Search for the cell housing the specified text and yield its (X, Y) center coordinate. 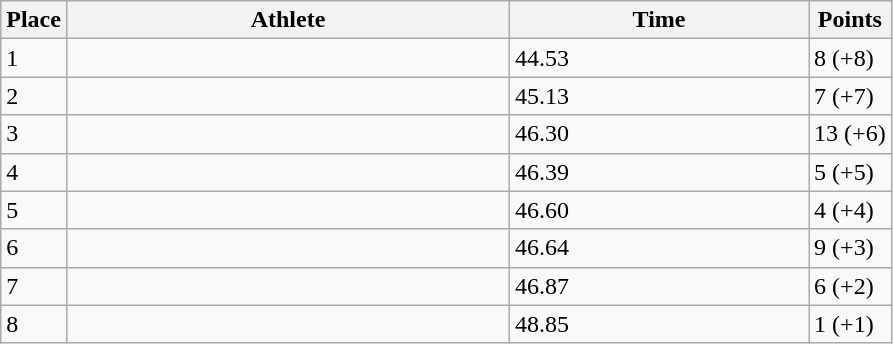
5 (34, 210)
44.53 (660, 58)
1 (34, 58)
9 (+3) (850, 248)
7 (+7) (850, 96)
6 (34, 248)
46.39 (660, 172)
Place (34, 20)
4 (+4) (850, 210)
4 (34, 172)
46.64 (660, 248)
48.85 (660, 324)
Time (660, 20)
2 (34, 96)
3 (34, 134)
8 (34, 324)
5 (+5) (850, 172)
Athlete (288, 20)
8 (+8) (850, 58)
13 (+6) (850, 134)
1 (+1) (850, 324)
46.60 (660, 210)
45.13 (660, 96)
46.30 (660, 134)
7 (34, 286)
6 (+2) (850, 286)
46.87 (660, 286)
Points (850, 20)
